Identify which cell holds the provided text, then report its (x, y) central coordinate. 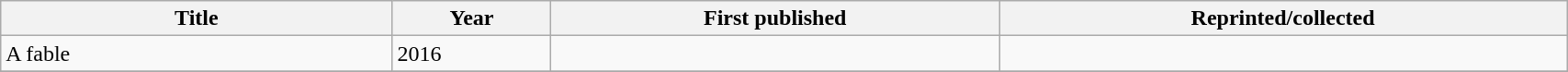
2016 (472, 54)
Title (197, 18)
Year (472, 18)
First published (775, 18)
Reprinted/collected (1283, 18)
A fable (197, 54)
